Return the [X, Y] coordinate for the center point of the cell that contains the specified text.  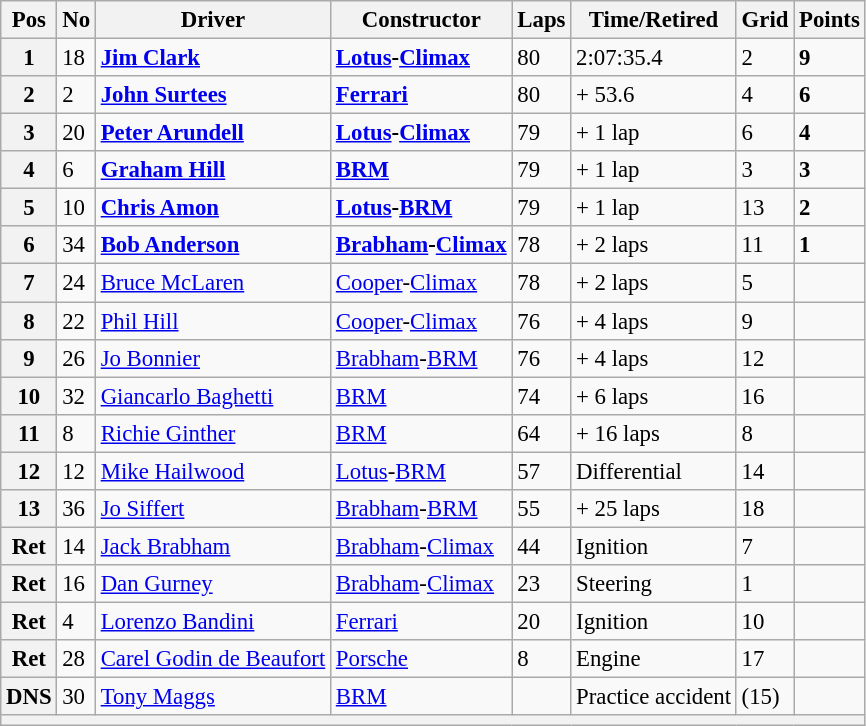
22 [76, 321]
Porsche [422, 659]
64 [542, 433]
(15) [764, 697]
Phil Hill [212, 321]
Grid [764, 20]
32 [76, 396]
2:07:35.4 [654, 58]
John Surtees [212, 95]
Chris Amon [212, 208]
Jack Brabham [212, 546]
Mike Hailwood [212, 471]
28 [76, 659]
+ 53.6 [654, 95]
+ 6 laps [654, 396]
Points [830, 20]
24 [76, 283]
74 [542, 396]
Bob Anderson [212, 245]
Differential [654, 471]
Richie Ginther [212, 433]
+ 25 laps [654, 509]
Peter Arundell [212, 133]
Driver [212, 20]
No [76, 20]
Time/Retired [654, 20]
Graham Hill [212, 170]
26 [76, 358]
Pos [29, 20]
Jim Clark [212, 58]
Laps [542, 20]
30 [76, 697]
Dan Gurney [212, 584]
DNS [29, 697]
23 [542, 584]
Bruce McLaren [212, 283]
44 [542, 546]
36 [76, 509]
Constructor [422, 20]
Practice accident [654, 697]
Engine [654, 659]
17 [764, 659]
34 [76, 245]
Lorenzo Bandini [212, 621]
55 [542, 509]
+ 16 laps [654, 433]
Tony Maggs [212, 697]
57 [542, 471]
Carel Godin de Beaufort [212, 659]
Jo Siffert [212, 509]
Jo Bonnier [212, 358]
Giancarlo Baghetti [212, 396]
Steering [654, 584]
